Scan for the cell matching the given text and deliver its [x, y] coordinate at center. 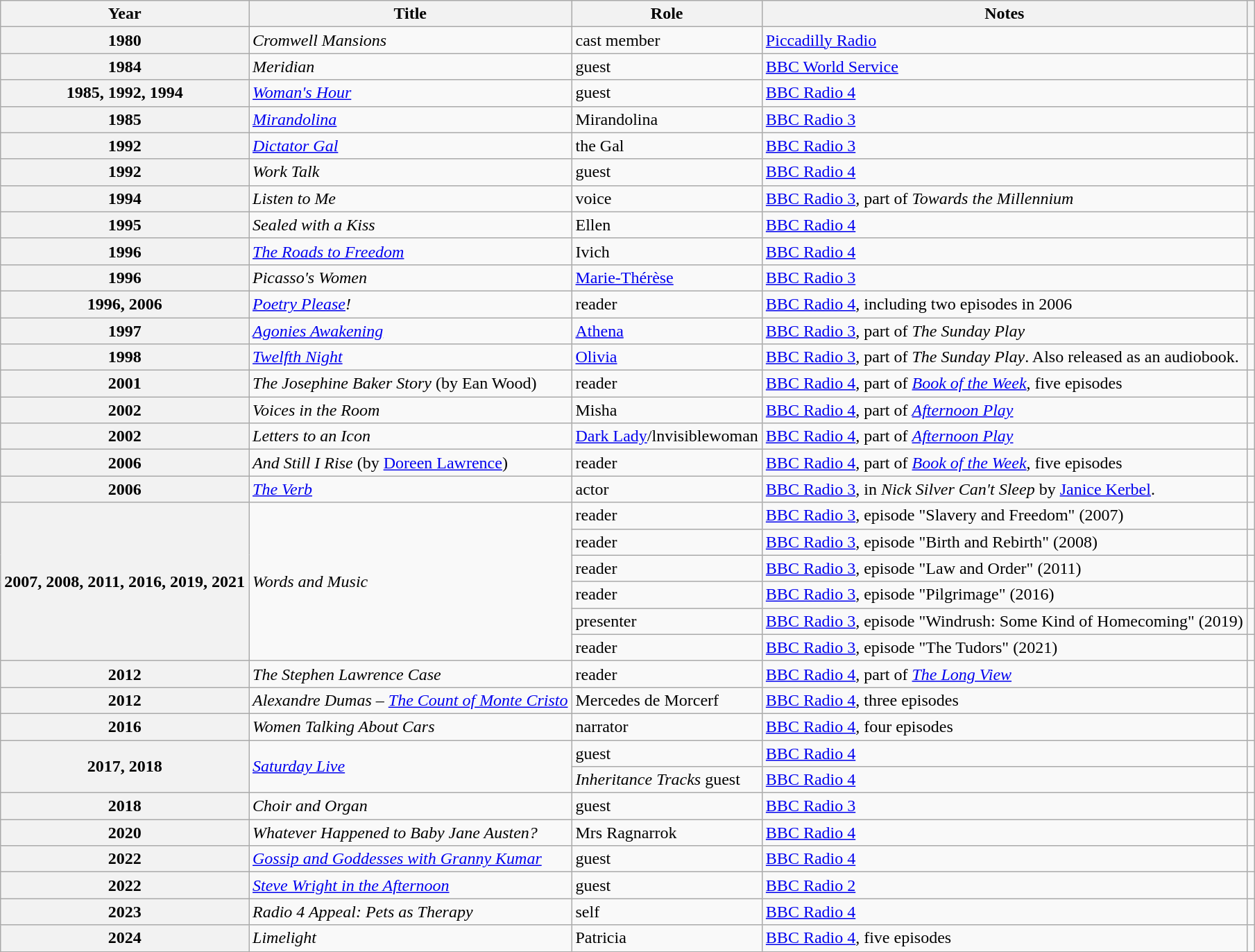
BBC Radio 3, episode "Law and Order" (2011) [1005, 568]
Ellen [667, 225]
presenter [667, 621]
the Gal [667, 146]
Title [409, 14]
Inheritance Tracks guest [667, 780]
1998 [125, 357]
2018 [125, 806]
Ivich [667, 251]
Dictator Gal [409, 146]
Woman's Hour [409, 93]
The Josephine Baker Story (by Ean Wood) [409, 384]
Whatever Happened to Baby Jane Austen? [409, 833]
2020 [125, 833]
BBC Radio 4, five episodes [1005, 938]
Work Talk [409, 172]
voice [667, 198]
Meridian [409, 67]
BBC Radio 4, three episodes [1005, 700]
1980 [125, 40]
BBC Radio 3, episode "Pilgrimage" (2016) [1005, 595]
actor [667, 489]
Steve Wright in the Afternoon [409, 885]
Role [667, 14]
BBC Radio 4, four episodes [1005, 726]
Listen to Me [409, 198]
1994 [125, 198]
2001 [125, 384]
BBC Radio 4, including two episodes in 2006 [1005, 304]
Mercedes de Morcerf [667, 700]
Mrs Ragnarrok [667, 833]
Year [125, 14]
1984 [125, 67]
1985, 1992, 1994 [125, 93]
Sealed with a Kiss [409, 225]
Marie-Thérèse [667, 278]
Voices in the Room [409, 410]
self [667, 912]
The Stephen Lawrence Case [409, 674]
BBC Radio 3, part of Towards the Millennium [1005, 198]
BBC Radio 3, part of The Sunday Play [1005, 331]
Picasso's Women [409, 278]
Letters to an Icon [409, 436]
Cromwell Mansions [409, 40]
1985 [125, 119]
Women Talking About Cars [409, 726]
Misha [667, 410]
BBC World Service [1005, 67]
2017, 2018 [125, 766]
BBC Radio 3, episode "Slavery and Freedom" (2007) [1005, 516]
2024 [125, 938]
2007, 2008, 2011, 2016, 2019, 2021 [125, 581]
Notes [1005, 14]
Olivia [667, 357]
2016 [125, 726]
Limelight [409, 938]
BBC Radio 3, episode "Windrush: Some Kind of Homecoming" (2019) [1005, 621]
Athena [667, 331]
Saturday Live [409, 766]
Piccadilly Radio [1005, 40]
Gossip and Goddesses with Granny Kumar [409, 859]
1997 [125, 331]
BBC Radio 3, part of The Sunday Play. Also released as an audiobook. [1005, 357]
Patricia [667, 938]
Choir and Organ [409, 806]
Agonies Awakening [409, 331]
1995 [125, 225]
Alexandre Dumas – The Count of Monte Cristo [409, 700]
The Verb [409, 489]
BBC Radio 2 [1005, 885]
Twelfth Night [409, 357]
Poetry Please! [409, 304]
BBC Radio 3, episode "Birth and Rebirth" (2008) [1005, 542]
Words and Music [409, 581]
1996, 2006 [125, 304]
BBC Radio 3, in Nick Silver Can't Sleep by Janice Kerbel. [1005, 489]
BBC Radio 4, part of The Long View [1005, 674]
And Still I Rise (by Doreen Lawrence) [409, 463]
The Roads to Freedom [409, 251]
cast member [667, 40]
Dark Lady/lnvisiblewoman [667, 436]
Radio 4 Appeal: Pets as Therapy [409, 912]
BBC Radio 3, episode "The Tudors" (2021) [1005, 647]
2023 [125, 912]
narrator [667, 726]
